Extract the (X, Y) coordinate from the center of the cell holding the provided text.  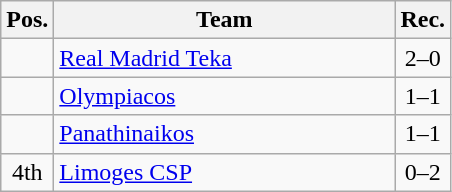
Pos. (28, 20)
Rec. (423, 20)
Real Madrid Teka (224, 58)
Limoges CSP (224, 172)
Olympiacos (224, 96)
2–0 (423, 58)
Team (224, 20)
Panathinaikos (224, 134)
0–2 (423, 172)
4th (28, 172)
